Detect which cell encompasses the target text, then output its [x, y] center coordinate. 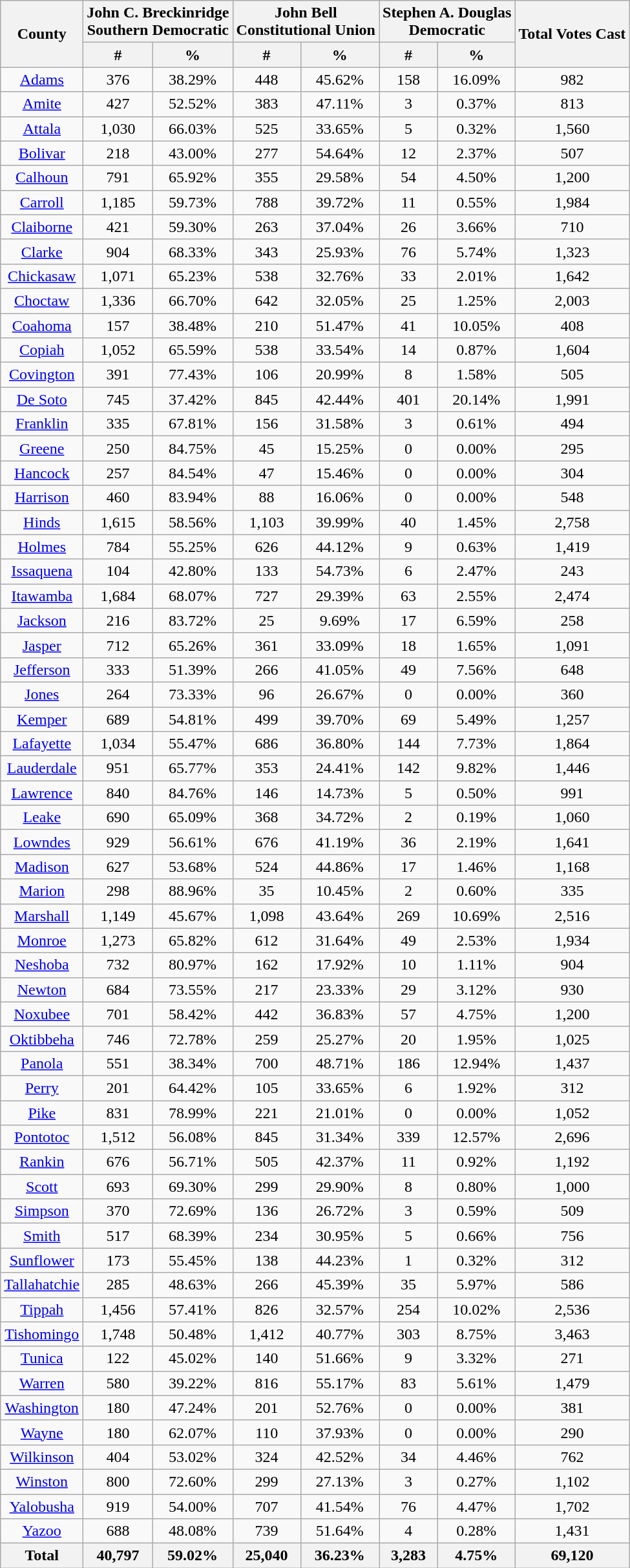
133 [266, 571]
259 [266, 1039]
65.92% [193, 178]
Tallahatchie [42, 1285]
243 [572, 571]
10.02% [477, 1309]
210 [266, 325]
78.99% [193, 1112]
258 [572, 620]
3.32% [477, 1359]
38.48% [193, 325]
1,641 [572, 842]
38.34% [193, 1063]
5.49% [477, 719]
144 [408, 744]
427 [118, 104]
Tunica [42, 1359]
580 [118, 1383]
263 [266, 227]
39.22% [193, 1383]
53.68% [193, 867]
1,446 [572, 768]
Holmes [42, 547]
1,149 [118, 916]
343 [266, 251]
816 [266, 1383]
Monroe [42, 940]
746 [118, 1039]
27.13% [340, 1481]
68.07% [193, 596]
10.45% [340, 891]
Harrison [42, 498]
66.70% [193, 301]
930 [572, 990]
Oktibbeha [42, 1039]
1,642 [572, 276]
73.33% [193, 694]
0.87% [477, 350]
1,934 [572, 940]
1 [408, 1260]
47.24% [193, 1408]
65.82% [193, 940]
20.14% [477, 399]
Hancock [42, 473]
693 [118, 1187]
40,797 [118, 1556]
80.97% [193, 965]
813 [572, 104]
Adams [42, 79]
1,192 [572, 1162]
Winston [42, 1481]
Lafayette [42, 744]
138 [266, 1260]
1,748 [118, 1334]
254 [408, 1309]
285 [118, 1285]
Perry [42, 1088]
Chickasaw [42, 276]
Jackson [42, 620]
991 [572, 793]
353 [266, 768]
303 [408, 1334]
355 [266, 178]
45.67% [193, 916]
43.64% [340, 916]
51.64% [340, 1531]
Washington [42, 1408]
Calhoun [42, 178]
County [42, 34]
51.66% [340, 1359]
Lauderdale [42, 768]
72.69% [193, 1211]
4.46% [477, 1457]
2.53% [477, 940]
216 [118, 620]
4.50% [477, 178]
Sunflower [42, 1260]
12.94% [477, 1063]
0.28% [477, 1531]
1.65% [477, 645]
Bolivar [42, 153]
1,604 [572, 350]
18 [408, 645]
509 [572, 1211]
408 [572, 325]
4 [408, 1531]
De Soto [42, 399]
700 [266, 1063]
234 [266, 1236]
14.73% [340, 793]
840 [118, 793]
494 [572, 424]
54.73% [340, 571]
290 [572, 1432]
Smith [42, 1236]
376 [118, 79]
64.42% [193, 1088]
1,168 [572, 867]
2,516 [572, 916]
1,102 [572, 1481]
Amite [42, 104]
762 [572, 1457]
142 [408, 768]
Total Votes Cast [572, 34]
56.61% [193, 842]
690 [118, 818]
0.80% [477, 1187]
Clarke [42, 251]
31.34% [340, 1138]
2.01% [477, 276]
Leake [42, 818]
54 [408, 178]
72.60% [193, 1481]
32.05% [340, 301]
62.07% [193, 1432]
69.30% [193, 1187]
26.72% [340, 1211]
84.76% [193, 793]
55.17% [340, 1383]
1.11% [477, 965]
146 [266, 793]
48.63% [193, 1285]
8.75% [477, 1334]
52.76% [340, 1408]
54.81% [193, 719]
23.33% [340, 990]
173 [118, 1260]
1,512 [118, 1138]
686 [266, 744]
105 [266, 1088]
627 [118, 867]
186 [408, 1063]
5.61% [477, 1383]
Yalobusha [42, 1507]
43.00% [193, 153]
83.94% [193, 498]
20.99% [340, 375]
36 [408, 842]
1,560 [572, 129]
1,419 [572, 547]
John C. BreckinridgeSouthern Democratic [158, 22]
1,702 [572, 1507]
Copiah [42, 350]
65.23% [193, 276]
1,615 [118, 522]
Hinds [42, 522]
929 [118, 842]
55.47% [193, 744]
250 [118, 449]
0.27% [477, 1481]
Scott [42, 1187]
1.58% [477, 375]
29.39% [340, 596]
0.50% [477, 793]
21.01% [340, 1112]
20 [408, 1039]
65.09% [193, 818]
788 [266, 202]
831 [118, 1112]
45 [266, 449]
Pontotoc [42, 1138]
59.73% [193, 202]
42.80% [193, 571]
96 [266, 694]
2,474 [572, 596]
110 [266, 1432]
739 [266, 1531]
982 [572, 79]
1,864 [572, 744]
368 [266, 818]
34 [408, 1457]
41 [408, 325]
642 [266, 301]
Attala [42, 129]
88 [266, 498]
Itawamba [42, 596]
951 [118, 768]
12.57% [477, 1138]
548 [572, 498]
56.08% [193, 1138]
3.12% [477, 990]
791 [118, 178]
524 [266, 867]
586 [572, 1285]
31.64% [340, 940]
298 [118, 891]
17.92% [340, 965]
24.41% [340, 768]
136 [266, 1211]
45.62% [340, 79]
59.02% [193, 1556]
65.59% [193, 350]
1,091 [572, 645]
63 [408, 596]
5.97% [477, 1285]
460 [118, 498]
41.05% [340, 670]
732 [118, 965]
727 [266, 596]
2.55% [477, 596]
69,120 [572, 1556]
65.26% [193, 645]
54.00% [193, 1507]
3,463 [572, 1334]
0.66% [477, 1236]
0.92% [477, 1162]
277 [266, 153]
Madison [42, 867]
59.30% [193, 227]
10.05% [477, 325]
745 [118, 399]
269 [408, 916]
25.27% [340, 1039]
32.57% [340, 1309]
Rankin [42, 1162]
40 [408, 522]
77.43% [193, 375]
Claiborne [42, 227]
551 [118, 1063]
525 [266, 129]
48.08% [193, 1531]
Coahoma [42, 325]
401 [408, 399]
10.69% [477, 916]
83.72% [193, 620]
Franklin [42, 424]
15.46% [340, 473]
Marshall [42, 916]
1,412 [266, 1334]
Panola [42, 1063]
122 [118, 1359]
58.56% [193, 522]
25.93% [340, 251]
33 [408, 276]
Jasper [42, 645]
25,040 [266, 1556]
16.06% [340, 498]
4.47% [477, 1507]
0.37% [477, 104]
271 [572, 1359]
304 [572, 473]
1,456 [118, 1309]
0.61% [477, 424]
Wilkinson [42, 1457]
1,060 [572, 818]
Issaquena [42, 571]
68.33% [193, 251]
295 [572, 449]
648 [572, 670]
162 [266, 965]
Marion [42, 891]
41.19% [340, 842]
Warren [42, 1383]
1.92% [477, 1088]
710 [572, 227]
339 [408, 1138]
1.25% [477, 301]
7.73% [477, 744]
73.55% [193, 990]
33.54% [340, 350]
2.19% [477, 842]
2.37% [477, 153]
684 [118, 990]
1,000 [572, 1187]
218 [118, 153]
1,034 [118, 744]
1,025 [572, 1039]
29.58% [340, 178]
Lowndes [42, 842]
1,437 [572, 1063]
1.95% [477, 1039]
1,071 [118, 276]
30.95% [340, 1236]
157 [118, 325]
12 [408, 153]
34.72% [340, 818]
88.96% [193, 891]
10 [408, 965]
333 [118, 670]
1,323 [572, 251]
29.90% [340, 1187]
Stephen A. DouglasDemocratic [446, 22]
26.67% [340, 694]
Wayne [42, 1432]
26 [408, 227]
826 [266, 1309]
Choctaw [42, 301]
32.76% [340, 276]
1,257 [572, 719]
688 [118, 1531]
701 [118, 1014]
442 [266, 1014]
448 [266, 79]
Kemper [42, 719]
2.47% [477, 571]
14 [408, 350]
Yazoo [42, 1531]
36.23% [340, 1556]
2,536 [572, 1309]
0.60% [477, 891]
707 [266, 1507]
324 [266, 1457]
Total [42, 1556]
0.59% [477, 1211]
57.41% [193, 1309]
65.77% [193, 768]
Neshoba [42, 965]
499 [266, 719]
5.74% [477, 251]
55.45% [193, 1260]
Covington [42, 375]
51.47% [340, 325]
52.52% [193, 104]
47 [266, 473]
756 [572, 1236]
33.09% [340, 645]
784 [118, 547]
1,030 [118, 129]
31.58% [340, 424]
383 [266, 104]
37.93% [340, 1432]
1,098 [266, 916]
29 [408, 990]
Noxubee [42, 1014]
612 [266, 940]
50.48% [193, 1334]
1,479 [572, 1383]
Tippah [42, 1309]
39.70% [340, 719]
84.75% [193, 449]
507 [572, 153]
66.03% [193, 129]
1.46% [477, 867]
381 [572, 1408]
2,758 [572, 522]
370 [118, 1211]
15.25% [340, 449]
48.71% [340, 1063]
83 [408, 1383]
37.42% [193, 399]
361 [266, 645]
58.42% [193, 1014]
712 [118, 645]
0.55% [477, 202]
404 [118, 1457]
67.81% [193, 424]
57 [408, 1014]
44.86% [340, 867]
0.63% [477, 547]
9.69% [340, 620]
37.04% [340, 227]
517 [118, 1236]
158 [408, 79]
800 [118, 1481]
Jones [42, 694]
44.23% [340, 1260]
Lawrence [42, 793]
919 [118, 1507]
69 [408, 719]
68.39% [193, 1236]
56.71% [193, 1162]
41.54% [340, 1507]
38.29% [193, 79]
0.19% [477, 818]
257 [118, 473]
Newton [42, 990]
264 [118, 694]
16.09% [477, 79]
1,185 [118, 202]
360 [572, 694]
1.45% [477, 522]
3,283 [408, 1556]
45.39% [340, 1285]
Carroll [42, 202]
39.72% [340, 202]
42.44% [340, 399]
421 [118, 227]
217 [266, 990]
3.66% [477, 227]
2,696 [572, 1138]
391 [118, 375]
1,103 [266, 522]
39.99% [340, 522]
2,003 [572, 301]
45.02% [193, 1359]
Simpson [42, 1211]
104 [118, 571]
55.25% [193, 547]
9.82% [477, 768]
Jefferson [42, 670]
689 [118, 719]
156 [266, 424]
42.52% [340, 1457]
36.80% [340, 744]
40.77% [340, 1334]
42.37% [340, 1162]
47.11% [340, 104]
1,273 [118, 940]
84.54% [193, 473]
36.83% [340, 1014]
140 [266, 1359]
54.64% [340, 153]
1,336 [118, 301]
106 [266, 375]
Tishomingo [42, 1334]
Greene [42, 449]
6.59% [477, 620]
Pike [42, 1112]
72.78% [193, 1039]
51.39% [193, 670]
1,431 [572, 1531]
221 [266, 1112]
1,991 [572, 399]
626 [266, 547]
44.12% [340, 547]
53.02% [193, 1457]
1,984 [572, 202]
1,684 [118, 596]
7.56% [477, 670]
John BellConstitutional Union [306, 22]
